Output the (X, Y) coordinate of the center of the cell containing the given text.  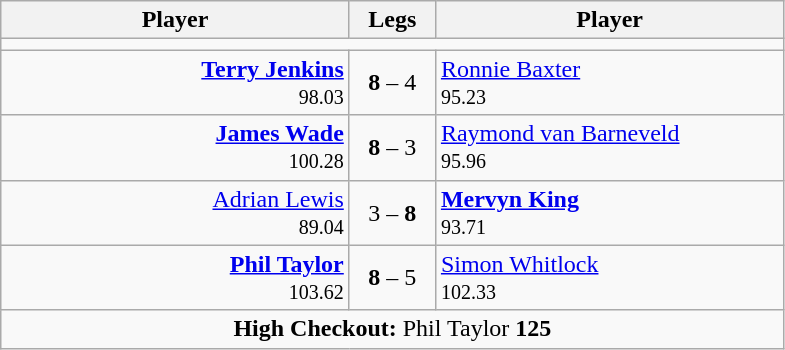
Phil Taylor 103.62 (176, 278)
High Checkout: Phil Taylor 125 (392, 329)
8 – 4 (392, 82)
8 – 3 (392, 148)
Adrian Lewis 89.04 (176, 212)
James Wade 100.28 (176, 148)
Legs (392, 20)
3 – 8 (392, 212)
Raymond van Barneveld 95.96 (610, 148)
Simon Whitlock 102.33 (610, 278)
8 – 5 (392, 278)
Ronnie Baxter 95.23 (610, 82)
Mervyn King 93.71 (610, 212)
Terry Jenkins 98.03 (176, 82)
